Find where the given text appears and provide that cell's center as (X, Y) coordinate. 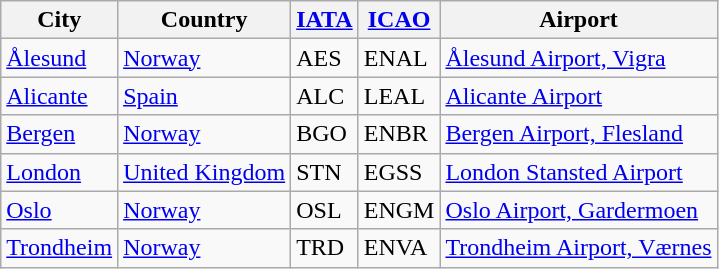
IATA (325, 20)
London Stansted Airport (578, 172)
Ålesund Airport, Vigra (578, 58)
Ålesund (60, 58)
LEAL (399, 96)
AES (325, 58)
United Kingdom (204, 172)
Bergen Airport, Flesland (578, 134)
Country (204, 20)
Trondheim (60, 248)
Oslo (60, 210)
Trondheim Airport, Værnes (578, 248)
ALC (325, 96)
ENAL (399, 58)
Spain (204, 96)
City (60, 20)
Oslo Airport, Gardermoen (578, 210)
Airport (578, 20)
ENBR (399, 134)
STN (325, 172)
ICAO (399, 20)
London (60, 172)
EGSS (399, 172)
Alicante Airport (578, 96)
TRD (325, 248)
ENVA (399, 248)
BGO (325, 134)
Alicante (60, 96)
Bergen (60, 134)
ENGM (399, 210)
OSL (325, 210)
